Return the [x, y] coordinate for the center point of the cell that contains the specified text.  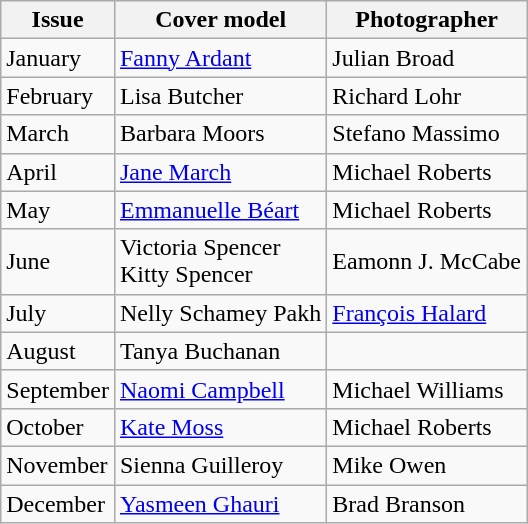
Barbara Moors [220, 134]
May [58, 210]
December [58, 503]
June [58, 262]
Lisa Butcher [220, 96]
Kate Moss [220, 427]
April [58, 172]
September [58, 389]
François Halard [427, 313]
Brad Branson [427, 503]
Naomi Campbell [220, 389]
Tanya Buchanan [220, 351]
Cover model [220, 20]
Emmanuelle Béart [220, 210]
November [58, 465]
Victoria Spencer Kitty Spencer [220, 262]
March [58, 134]
Julian Broad [427, 58]
October [58, 427]
Yasmeen Ghauri [220, 503]
Eamonn J. McCabe [427, 262]
February [58, 96]
Fanny Ardant [220, 58]
January [58, 58]
Michael Williams [427, 389]
Issue [58, 20]
July [58, 313]
Sienna Guilleroy [220, 465]
Photographer [427, 20]
Mike Owen [427, 465]
Richard Lohr [427, 96]
August [58, 351]
Stefano Massimo [427, 134]
Jane March [220, 172]
Nelly Schamey Pakh [220, 313]
